Capture the cell that displays the provided text and extract its (x, y) central coordinate. 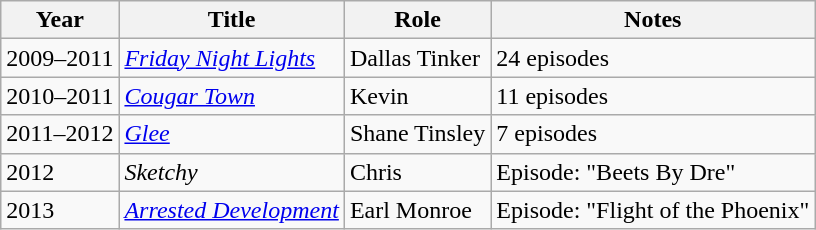
Cougar Town (232, 96)
24 episodes (653, 58)
Dallas Tinker (417, 58)
Glee (232, 134)
Notes (653, 20)
11 episodes (653, 96)
Arrested Development (232, 210)
Friday Night Lights (232, 58)
2010–2011 (60, 96)
Kevin (417, 96)
Episode: "Beets By Dre" (653, 172)
Year (60, 20)
7 episodes (653, 134)
2009–2011 (60, 58)
2013 (60, 210)
Episode: "Flight of the Phoenix" (653, 210)
Earl Monroe (417, 210)
Shane Tinsley (417, 134)
2011–2012 (60, 134)
Sketchy (232, 172)
Title (232, 20)
Chris (417, 172)
2012 (60, 172)
Role (417, 20)
